Return (X, Y) of the center of cell containing provided text 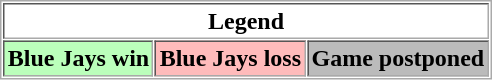
Blue Jays loss (230, 58)
Legend (246, 21)
Blue Jays win (78, 58)
Game postponed (398, 58)
